Find where the given text appears and provide that cell's center as [x, y] coordinate. 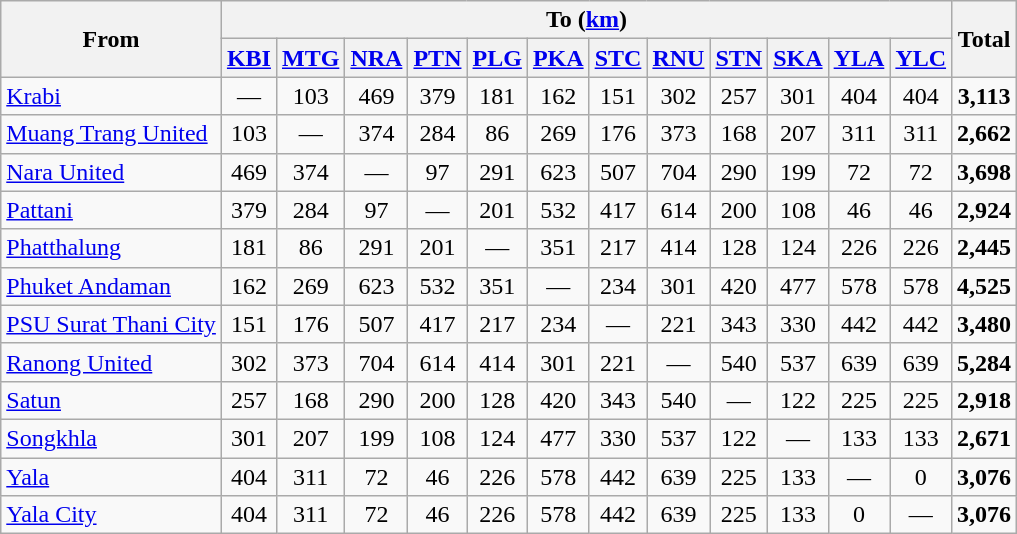
2,445 [984, 248]
Krabi [112, 96]
2,924 [984, 210]
STN [739, 58]
PKA [558, 58]
MTG [310, 58]
From [112, 39]
5,284 [984, 362]
YLC [921, 58]
PSU Surat Thani City [112, 324]
STC [618, 58]
KBI [248, 58]
3,113 [984, 96]
2,662 [984, 134]
RNU [678, 58]
PLG [497, 58]
2,671 [984, 438]
Satun [112, 400]
SKA [798, 58]
Phuket Andaman [112, 286]
4,525 [984, 286]
3,698 [984, 172]
PTN [438, 58]
3,480 [984, 324]
Pattani [112, 210]
Nara United [112, 172]
Songkhla [112, 438]
To (km) [586, 20]
Ranong United [112, 362]
Muang Trang United [112, 134]
YLA [859, 58]
Total [984, 39]
Yala [112, 477]
Yala City [112, 515]
NRA [376, 58]
2,918 [984, 400]
Phatthalung [112, 248]
